Find where the given text appears and provide that cell's center as [X, Y] coordinate. 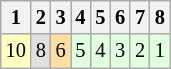
10 [16, 51]
7 [140, 17]
